Determine the [x, y] coordinate at the center of the cell enclosing the given text.  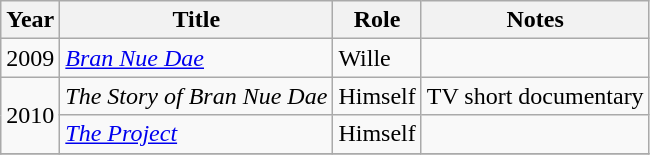
Bran Nue Dae [196, 58]
2009 [30, 58]
Notes [535, 20]
Role [377, 20]
2010 [30, 115]
The Story of Bran Nue Dae [196, 96]
The Project [196, 134]
Wille [377, 58]
Year [30, 20]
Title [196, 20]
TV short documentary [535, 96]
